Search for the cell housing the specified text and yield its [x, y] center coordinate. 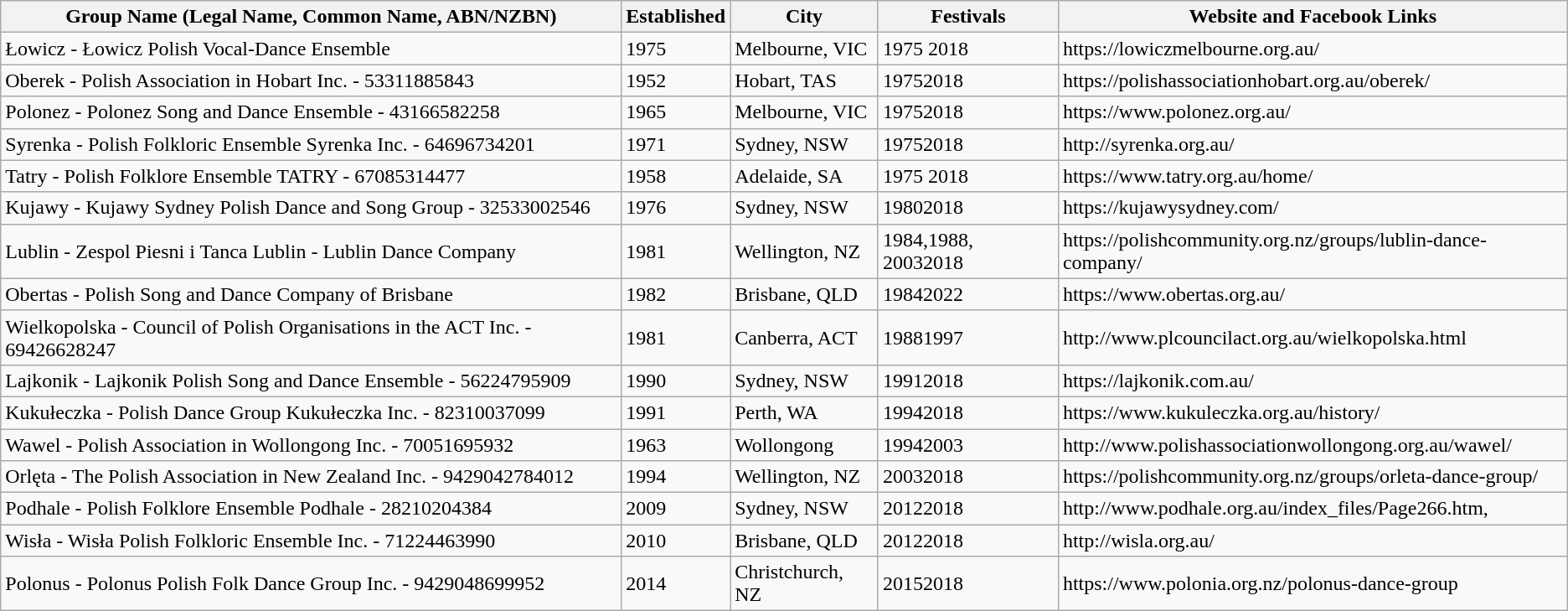
19881997 [968, 337]
Festivals [968, 17]
1994 [676, 477]
Lajkonik - Lajkonik Polish Song and Dance Ensemble - 56224795909 [312, 381]
https://www.kukuleczka.org.au/history/ [1313, 412]
1975 [676, 49]
19802018 [968, 208]
https://lowiczmelbourne.org.au/ [1313, 49]
http://www.podhale.org.au/index_files/Page266.htm, [1313, 509]
1958 [676, 176]
http://syrenka.org.au/ [1313, 144]
https://polishcommunity.org.nz/groups/lublin-dance-company/ [1313, 251]
Perth, WA [804, 412]
20152018 [968, 583]
Kujawy - Kujawy Sydney Polish Dance and Song Group - 32533002546 [312, 208]
http://www.polishassociationwollongong.org.au/wawel/ [1313, 445]
https://www.obertas.org.au/ [1313, 294]
https://www.tatry.org.au/home/ [1313, 176]
City [804, 17]
Obertas - Polish Song and Dance Company of Brisbane [312, 294]
Group Name (Legal Name, Common Name, ABN/NZBN) [312, 17]
Wielkopolska - Council of Polish Organisations in the ACT Inc. - 69426628247 [312, 337]
2009 [676, 509]
Polonez - Polonez Song and Dance Ensemble - 43166582258 [312, 112]
http://www.plcouncilact.org.au/wielkopolska.html [1313, 337]
Tatry - Polish Folklore Ensemble TATRY - 67085314477 [312, 176]
19842022 [968, 294]
https://www.polonia.org.nz/polonus-dance-group [1313, 583]
http://wisla.org.au/ [1313, 541]
Hobart, TAS [804, 80]
Orlęta - The Polish Association in New Zealand Inc. - 9429042784012 [312, 477]
Wawel - Polish Association in Wollongong Inc. - 70051695932 [312, 445]
Christchurch, NZ [804, 583]
1991 [676, 412]
https://www.polonez.org.au/ [1313, 112]
19912018 [968, 381]
Website and Facebook Links [1313, 17]
1982 [676, 294]
Canberra, ACT [804, 337]
Established [676, 17]
19942018 [968, 412]
1965 [676, 112]
Kukułeczka - Polish Dance Group Kukułeczka Inc. - 82310037099 [312, 412]
1976 [676, 208]
Oberek - Polish Association in Hobart Inc. - 53311885843 [312, 80]
20032018 [968, 477]
https://polishcommunity.org.nz/groups/orleta-dance-group/ [1313, 477]
1971 [676, 144]
2014 [676, 583]
https://polishassociationhobart.org.au/oberek/ [1313, 80]
Adelaide, SA [804, 176]
1990 [676, 381]
Polonus - Polonus Polish Folk Dance Group Inc. - 9429048699952 [312, 583]
1963 [676, 445]
2010 [676, 541]
Wollongong [804, 445]
1952 [676, 80]
Łowicz - Łowicz Polish Vocal-Dance Ensemble [312, 49]
https://kujawysydney.com/ [1313, 208]
https://lajkonik.com.au/ [1313, 381]
Wisła - Wisła Polish Folkloric Ensemble Inc. - 71224463990 [312, 541]
1984,1988, 20032018 [968, 251]
Podhale - Polish Folklore Ensemble Podhale - 28210204384 [312, 509]
Lublin - Zespol Piesni i Tanca Lublin - Lublin Dance Company [312, 251]
19942003 [968, 445]
Syrenka - Polish Folkloric Ensemble Syrenka Inc. - 64696734201 [312, 144]
